Determine the (x, y) coordinate at the center of the cell enclosing the given text.  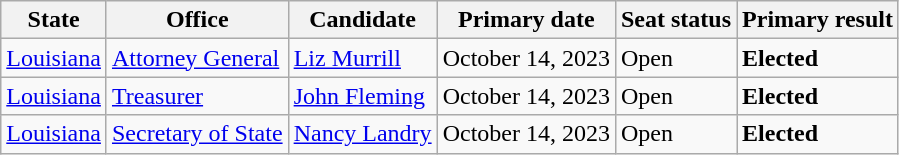
Treasurer (197, 96)
John Fleming (362, 96)
Office (197, 20)
Liz Murrill (362, 58)
Primary result (818, 20)
Primary date (526, 20)
Attorney General (197, 58)
State (54, 20)
Seat status (676, 20)
Candidate (362, 20)
Secretary of State (197, 134)
Nancy Landry (362, 134)
